For the text-containing cell, return its midpoint in [x, y] coordinate format. 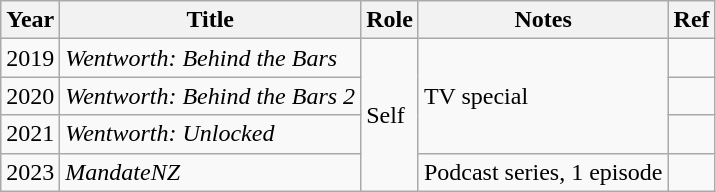
Podcast series, 1 episode [543, 172]
Role [390, 20]
Ref [692, 20]
Wentworth: Unlocked [210, 134]
Self [390, 115]
2021 [30, 134]
Title [210, 20]
Year [30, 20]
Wentworth: Behind the Bars 2 [210, 96]
TV special [543, 96]
MandateNZ [210, 172]
2023 [30, 172]
Notes [543, 20]
2020 [30, 96]
2019 [30, 58]
Wentworth: Behind the Bars [210, 58]
